Provide the [x, y] coordinate of the cell's center where the given text is located.  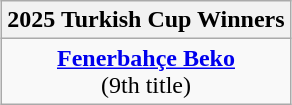
Fenerbahçe Beko(9th title) [146, 72]
2025 Turkish Cup Winners [146, 20]
